Detect which cell encompasses the target text, then output its [x, y] center coordinate. 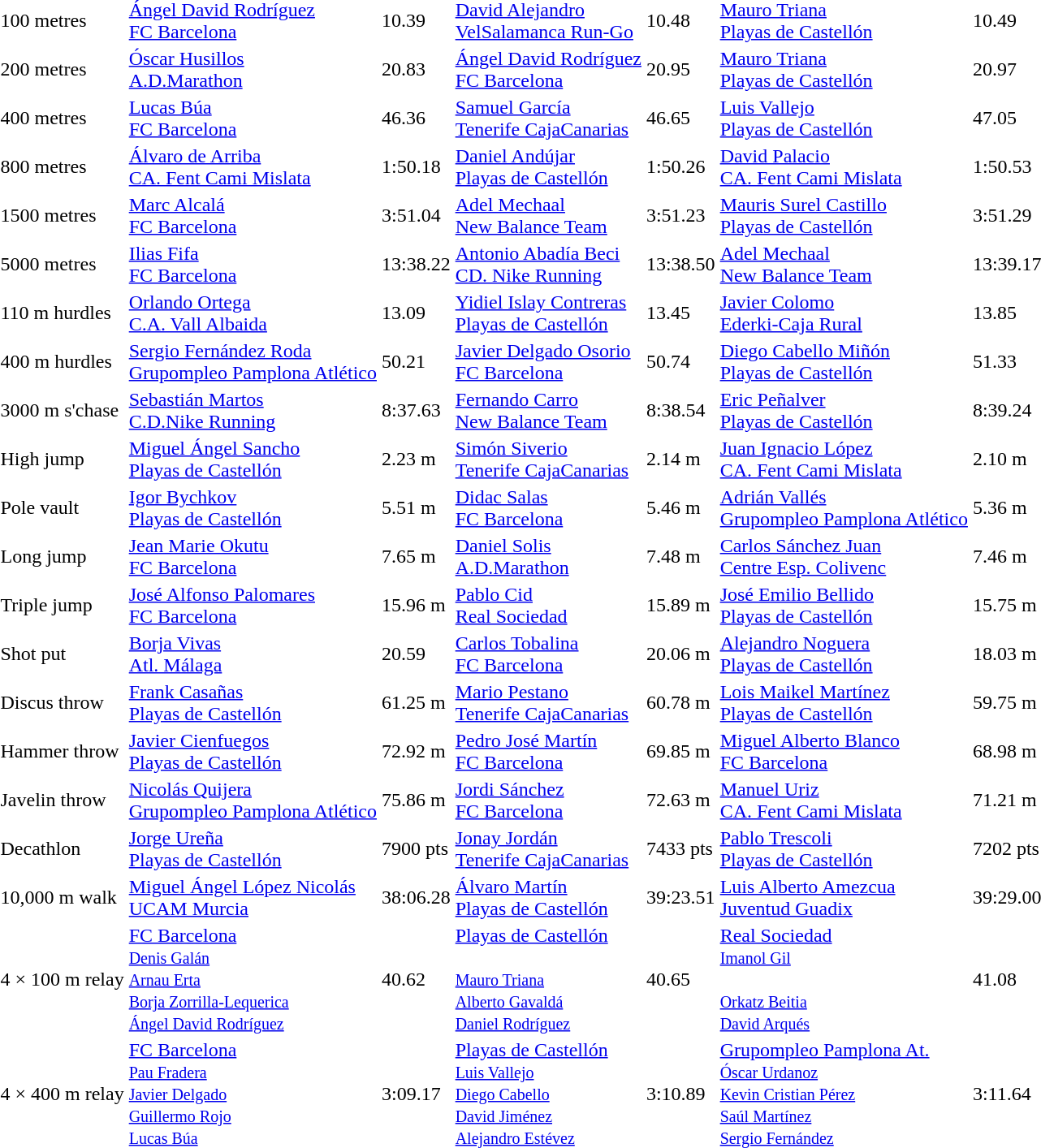
60.78 m [680, 703]
7.65 m [416, 557]
Yidiel Islay ContrerasPlayas de Castellón [548, 313]
2.14 m [680, 460]
Jonay JordánTenerife CajaCanarias [548, 849]
61.25 m [416, 703]
5.46 m [680, 508]
Borja VivasAtl. Málaga [253, 654]
2.23 m [416, 460]
Carlos Sánchez JuanCentre Esp. Colivenc [844, 557]
Diego Cabello MiñónPlayas de Castellón [844, 362]
20.95 [680, 70]
7433 pts [680, 849]
3:51.23 [680, 216]
Manuel UrizCA. Fent Cami Mislata [844, 801]
Ilias FifaFC Barcelona [253, 265]
40.65 [680, 979]
Mario PestanoTenerife CajaCanarias [548, 703]
8:37.63 [416, 411]
Álvaro MartínPlayas de Castellón [548, 898]
Igor BychkovPlayas de Castellón [253, 508]
Pablo TrescoliPlayas de Castellón [844, 849]
Nicolás QuijeraGrupompleo Pamplona Atlético [253, 801]
72.63 m [680, 801]
David PalacioCA. Fent Cami Mislata [844, 167]
Javier ColomoEderki-Caja Rural [844, 313]
Juan Ignacio LópezCA. Fent Cami Mislata [844, 460]
Sergio Fernández RodaGrupompleo Pamplona Atlético [253, 362]
Frank CasañasPlayas de Castellón [253, 703]
Jordi SánchezFC Barcelona [548, 801]
Carlos TobalinaFC Barcelona [548, 654]
Pablo CidReal Sociedad [548, 606]
Antonio Abadía BeciCD. Nike Running [548, 265]
Alejandro NogueraPlayas de Castellón [844, 654]
Álvaro de ArribaCA. Fent Cami Mislata [253, 167]
1:50.18 [416, 167]
Lucas BúaFC Barcelona [253, 119]
Samuel GarcíaTenerife CajaCanarias [548, 119]
39:23.51 [680, 898]
40.62 [416, 979]
75.86 m [416, 801]
13:38.22 [416, 265]
46.36 [416, 119]
Jorge UreñaPlayas de Castellón [253, 849]
3:51.04 [416, 216]
15.89 m [680, 606]
Real SociedadImanol GilOrkatz BeitiaDavid Arqués [844, 979]
50.74 [680, 362]
Jean Marie OkutuFC Barcelona [253, 557]
38:06.28 [416, 898]
Mauris Surel CastilloPlayas de Castellón [844, 216]
Luis Alberto AmezcuaJuventud Guadix [844, 898]
Playas de CastellónMauro TrianaAlberto GavaldáDaniel Rodríguez [548, 979]
Javier Delgado OsorioFC Barcelona [548, 362]
Lois Maikel MartínezPlayas de Castellón [844, 703]
46.65 [680, 119]
Luis VallejoPlayas de Castellón [844, 119]
Miguel Ángel López NicolásUCAM Murcia [253, 898]
Pedro José MartínFC Barcelona [548, 752]
Adrián VallésGrupompleo Pamplona Atlético [844, 508]
Marc AlcaláFC Barcelona [253, 216]
Daniel AndújarPlayas de Castellón [548, 167]
Didac SalasFC Barcelona [548, 508]
20.59 [416, 654]
69.85 m [680, 752]
Simón SiverioTenerife CajaCanarias [548, 460]
Javier CienfuegosPlayas de Castellón [253, 752]
Mauro TrianaPlayas de Castellón [844, 70]
Daniel SolisA.D.Marathon [548, 557]
Eric PeñalverPlayas de Castellón [844, 411]
50.21 [416, 362]
5.51 m [416, 508]
Miguel Ángel SanchoPlayas de Castellón [253, 460]
13:38.50 [680, 265]
7.48 m [680, 557]
Óscar HusillosA.D.Marathon [253, 70]
Fernando CarroNew Balance Team [548, 411]
13.09 [416, 313]
20.06 m [680, 654]
20.83 [416, 70]
72.92 m [416, 752]
José Alfonso PalomaresFC Barcelona [253, 606]
13.45 [680, 313]
José Emilio BellidoPlayas de Castellón [844, 606]
Orlando OrtegaC.A. Vall Albaida [253, 313]
Sebastián MartosC.D.Nike Running [253, 411]
1:50.26 [680, 167]
Miguel Alberto BlancoFC Barcelona [844, 752]
FC BarcelonaDenis GalánArnau ErtaBorja Zorrilla-LequericaÁngel David Rodríguez [253, 979]
8:38.54 [680, 411]
7900 pts [416, 849]
Ángel David RodríguezFC Barcelona [548, 70]
15.96 m [416, 606]
